Capture the cell that displays the provided text and extract its [x, y] central coordinate. 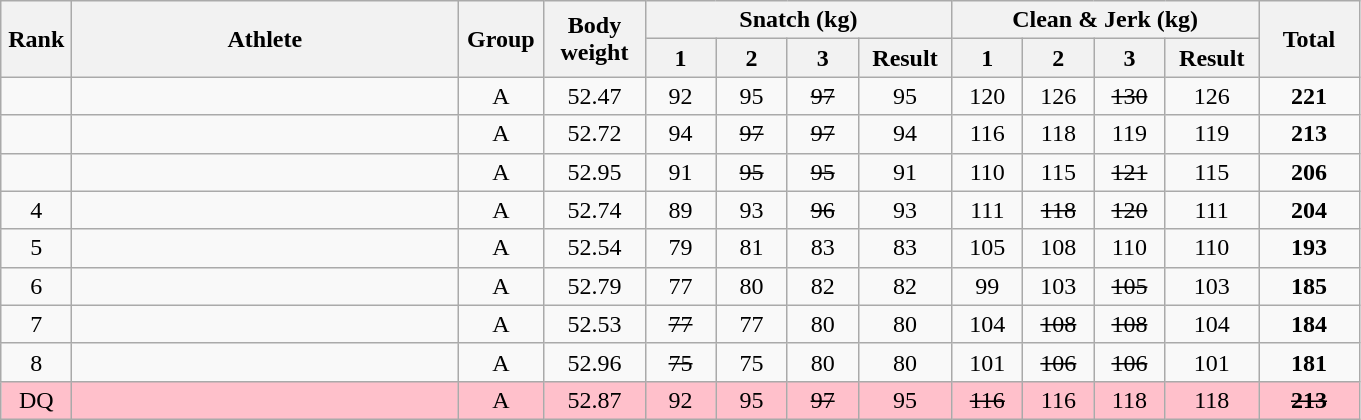
Rank [36, 39]
6 [36, 286]
Athlete [265, 39]
DQ [36, 400]
52.72 [594, 134]
52.87 [594, 400]
96 [822, 210]
79 [680, 248]
52.74 [594, 210]
193 [1308, 248]
130 [1130, 96]
81 [752, 248]
181 [1308, 362]
52.79 [594, 286]
206 [1308, 172]
184 [1308, 324]
Clean & Jerk (kg) [1106, 20]
221 [1308, 96]
52.96 [594, 362]
Snatch (kg) [798, 20]
52.47 [594, 96]
52.54 [594, 248]
89 [680, 210]
52.95 [594, 172]
185 [1308, 286]
4 [36, 210]
5 [36, 248]
121 [1130, 172]
Group [501, 39]
204 [1308, 210]
8 [36, 362]
99 [988, 286]
Body weight [594, 39]
52.53 [594, 324]
7 [36, 324]
Total [1308, 39]
